Pinpoint the cell where the given text exists, returning its [x, y] midpoint coordinate. 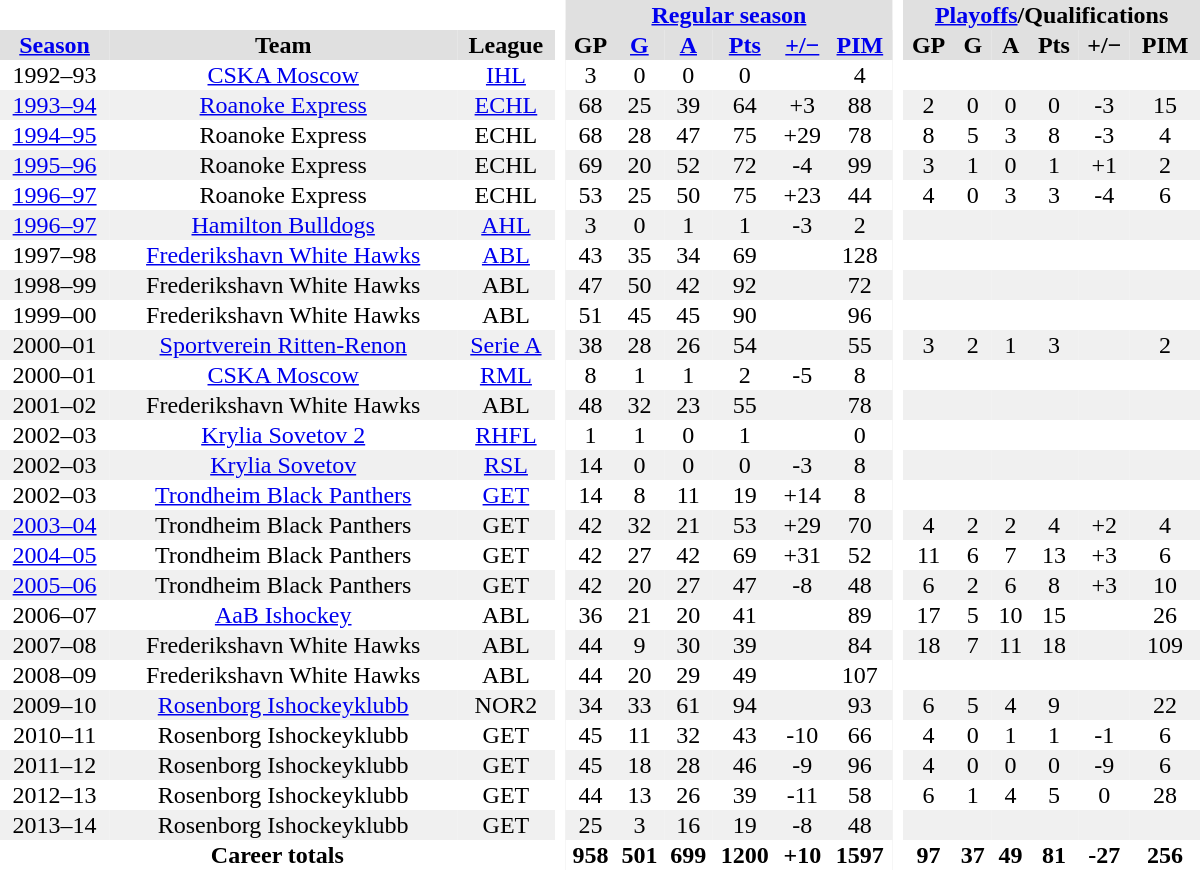
16 [688, 825]
Playoffs/Qualifications [1052, 15]
1998–99 [54, 285]
+1 [1104, 165]
66 [860, 735]
54 [745, 345]
107 [860, 675]
2007–08 [54, 645]
Sportverein Ritten-Renon [283, 345]
1994–95 [54, 135]
97 [928, 855]
46 [745, 765]
Serie A [506, 345]
1997–98 [54, 255]
+23 [802, 195]
58 [860, 795]
81 [1054, 855]
22 [1165, 705]
RSL [506, 465]
23 [688, 405]
2006–07 [54, 615]
1992–93 [54, 75]
37 [973, 855]
1993–94 [54, 105]
958 [590, 855]
17 [928, 615]
NOR2 [506, 705]
2008–09 [54, 675]
90 [745, 315]
51 [590, 315]
1200 [745, 855]
699 [688, 855]
+10 [802, 855]
-10 [802, 735]
Hamilton Bulldogs [283, 225]
84 [860, 645]
89 [860, 615]
AHL [506, 225]
AaB Ishockey [283, 615]
36 [590, 615]
33 [640, 705]
Season [54, 45]
2005–06 [54, 585]
93 [860, 705]
41 [745, 615]
2011–12 [54, 765]
109 [1165, 645]
2003–04 [54, 525]
IHL [506, 75]
2009–10 [54, 705]
92 [745, 285]
RHFL [506, 435]
+31 [802, 555]
35 [640, 255]
1999–00 [54, 315]
128 [860, 255]
+14 [802, 495]
29 [688, 675]
Krylia Sovetov 2 [283, 435]
2012–13 [54, 795]
+2 [1104, 525]
64 [745, 105]
88 [860, 105]
501 [640, 855]
1597 [860, 855]
2004–05 [54, 555]
70 [860, 525]
-27 [1104, 855]
2010–11 [54, 735]
Krylia Sovetov [283, 465]
-1 [1104, 735]
2001–02 [54, 405]
Regular season [729, 15]
Team [283, 45]
Career totals [278, 855]
38 [590, 345]
61 [688, 705]
1995–96 [54, 165]
30 [688, 645]
256 [1165, 855]
-11 [802, 795]
2013–14 [54, 825]
League [506, 45]
-5 [802, 375]
94 [745, 705]
99 [860, 165]
RML [506, 375]
